Return the (x, y) coordinate for the center point of the cell that contains the specified text.  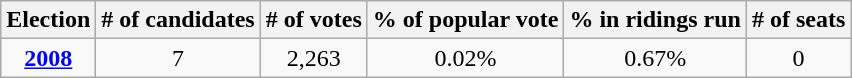
0.67% (655, 58)
# of candidates (178, 20)
0 (798, 58)
# of seats (798, 20)
7 (178, 58)
# of votes (314, 20)
0.02% (466, 58)
% in ridings run (655, 20)
% of popular vote (466, 20)
2008 (48, 58)
2,263 (314, 58)
Election (48, 20)
